Determine the [x, y] coordinate at the center of the cell enclosing the given text.  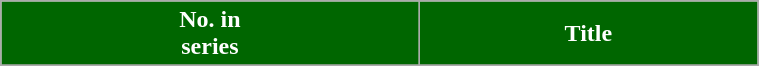
Title [588, 34]
No. inseries [210, 34]
